Identify which cell holds the provided text, then report its [X, Y] central coordinate. 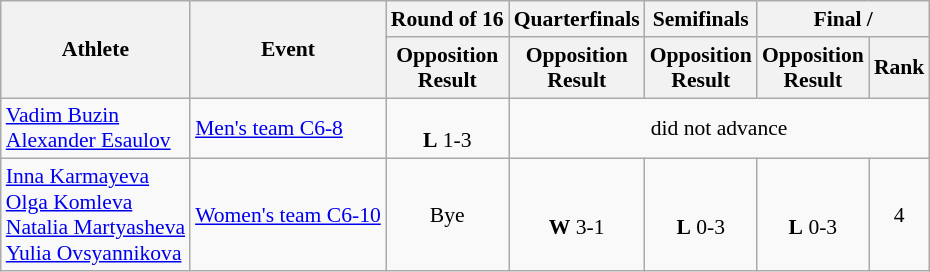
did not advance [720, 128]
Round of 16 [448, 19]
Men's team C6-8 [288, 128]
Rank [900, 68]
Event [288, 50]
Athlete [96, 50]
Semifinals [701, 19]
Women's team C6-10 [288, 215]
W 3-1 [577, 215]
Quarterfinals [577, 19]
4 [900, 215]
Bye [448, 215]
Final / [844, 19]
Inna Karmayeva Olga Komleva Natalia Martyasheva Yulia Ovsyannikova [96, 215]
L 1-3 [448, 128]
Vadim Buzin Alexander Esaulov [96, 128]
